Output the (x, y) coordinate of the center of the cell containing the given text.  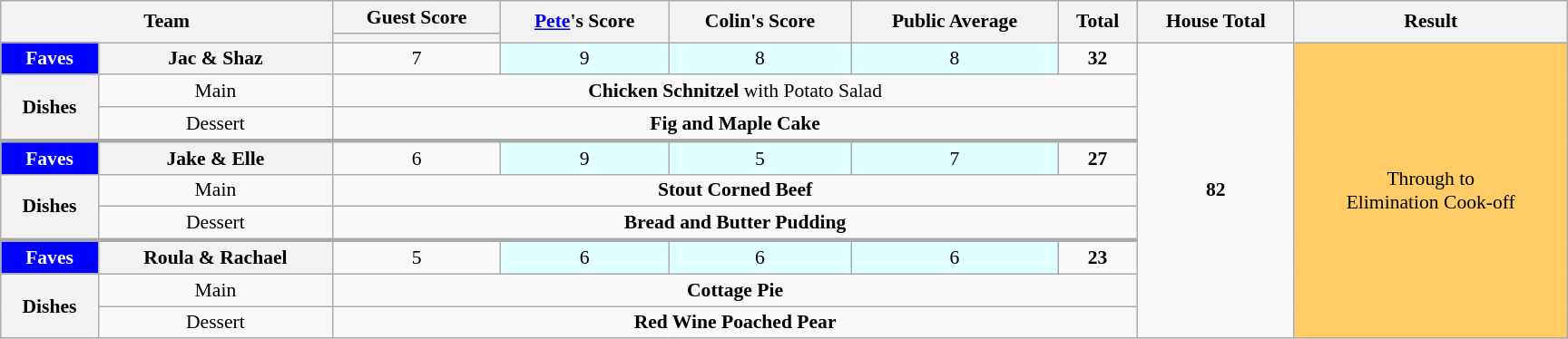
27 (1098, 158)
Total (1098, 22)
Chicken Schnitzel with Potato Salad (735, 92)
Bread and Butter Pudding (735, 223)
Public Average (955, 22)
32 (1098, 59)
Pete's Score (584, 22)
Result (1430, 22)
Stout Corned Beef (735, 190)
Cottage Pie (735, 290)
House Total (1216, 22)
Red Wine Poached Pear (735, 323)
23 (1098, 257)
Guest Score (417, 17)
Colin's Score (760, 22)
Jake & Elle (215, 158)
Roula & Rachael (215, 257)
82 (1216, 190)
Fig and Maple Cake (735, 123)
Jac & Shaz (215, 59)
Team (167, 22)
Through to Elimination Cook-off (1430, 190)
